Capture the cell that displays the provided text and extract its [x, y] central coordinate. 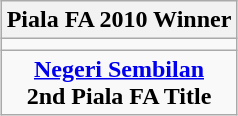
Negeri Sembilan2nd Piala FA Title [119, 82]
Piala FA 2010 Winner [119, 20]
